Extract the (X, Y) coordinate from the center of the cell holding the provided text.  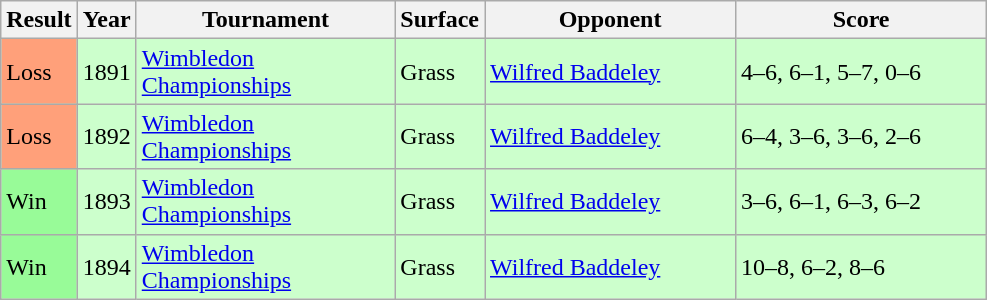
6–4, 3–6, 3–6, 2–6 (862, 136)
10–8, 6–2, 8–6 (862, 266)
3–6, 6–1, 6–3, 6–2 (862, 202)
Opponent (610, 20)
1891 (106, 72)
4–6, 6–1, 5–7, 0–6 (862, 72)
1892 (106, 136)
1893 (106, 202)
Tournament (266, 20)
Surface (440, 20)
1894 (106, 266)
Score (862, 20)
Year (106, 20)
Result (39, 20)
